Extract the (x, y) coordinate from the center of the cell holding the provided text.  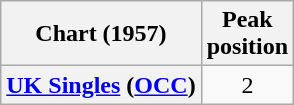
UK Singles (OCC) (101, 85)
Peakposition (247, 34)
Chart (1957) (101, 34)
2 (247, 85)
